Identify which cell holds the provided text, then report its (x, y) central coordinate. 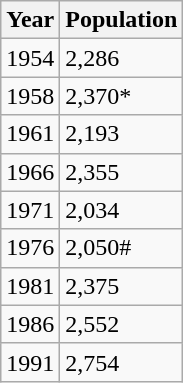
2,370* (122, 96)
Population (122, 20)
1986 (30, 324)
2,050# (122, 248)
1971 (30, 210)
1991 (30, 362)
1954 (30, 58)
Year (30, 20)
1976 (30, 248)
1958 (30, 96)
2,286 (122, 58)
2,193 (122, 134)
2,034 (122, 210)
1961 (30, 134)
2,754 (122, 362)
1966 (30, 172)
1981 (30, 286)
2,355 (122, 172)
2,375 (122, 286)
2,552 (122, 324)
